Return the [x, y] coordinate for the center point of the cell that contains the specified text.  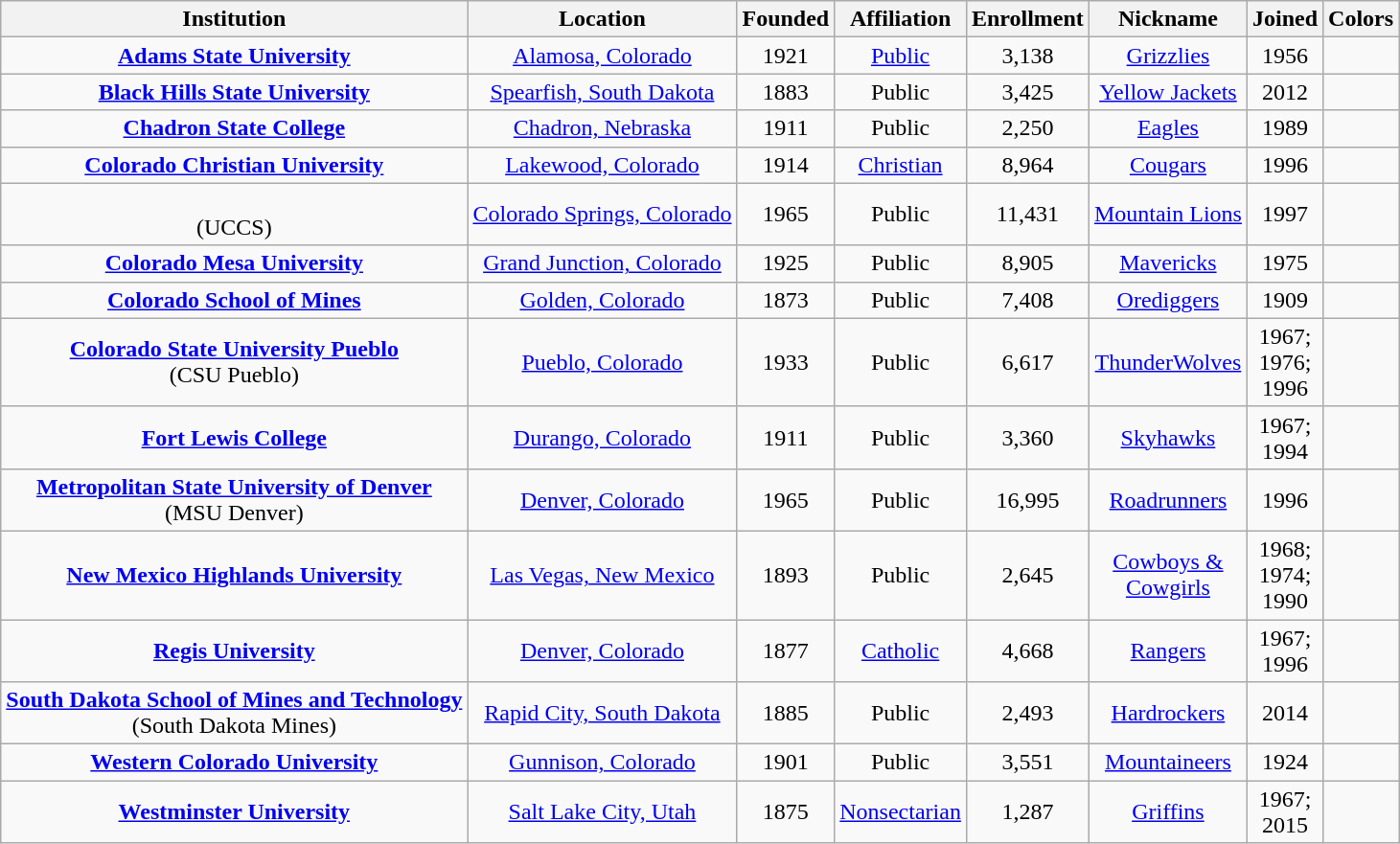
Hardrockers [1167, 713]
Black Hills State University [234, 92]
1893 [786, 575]
1875 [786, 812]
Orediggers [1167, 300]
Nickname [1167, 19]
Founded [786, 19]
Yellow Jackets [1167, 92]
Nonsectarian [901, 812]
Colorado Springs, Colorado [602, 215]
Colorado School of Mines [234, 300]
2,250 [1027, 128]
Durango, Colorado [602, 437]
1967;1996 [1284, 650]
1967;1976;1996 [1284, 362]
2,645 [1027, 575]
2,493 [1027, 713]
2014 [1284, 713]
Rapid City, South Dakota [602, 713]
1968;1974;1990 [1284, 575]
1883 [786, 92]
Mountaineers [1167, 763]
1901 [786, 763]
Joined [1284, 19]
1967;2015 [1284, 812]
Western Colorado University [234, 763]
Griffins [1167, 812]
1873 [786, 300]
(UCCS) [234, 215]
6,617 [1027, 362]
1956 [1284, 56]
Affiliation [901, 19]
Christian [901, 165]
1925 [786, 263]
1909 [1284, 300]
Pueblo, Colorado [602, 362]
Catholic [901, 650]
Cowboys &Cowgirls [1167, 575]
1933 [786, 362]
Grand Junction, Colorado [602, 263]
Regis University [234, 650]
1967;1994 [1284, 437]
3,425 [1027, 92]
1877 [786, 650]
Fort Lewis College [234, 437]
7,408 [1027, 300]
Westminster University [234, 812]
Las Vegas, New Mexico [602, 575]
1,287 [1027, 812]
1997 [1284, 215]
1975 [1284, 263]
4,668 [1027, 650]
8,964 [1027, 165]
16,995 [1027, 500]
Adams State University [234, 56]
Metropolitan State University of Denver(MSU Denver) [234, 500]
Salt Lake City, Utah [602, 812]
Location [602, 19]
Lakewood, Colorado [602, 165]
3,360 [1027, 437]
South Dakota School of Mines and Technology (South Dakota Mines) [234, 713]
3,138 [1027, 56]
Cougars [1167, 165]
Skyhawks [1167, 437]
8,905 [1027, 263]
Colorado Mesa University [234, 263]
Mountain Lions [1167, 215]
Roadrunners [1167, 500]
1921 [786, 56]
Grizzlies [1167, 56]
Alamosa, Colorado [602, 56]
Colors [1361, 19]
Rangers [1167, 650]
ThunderWolves [1167, 362]
1989 [1284, 128]
New Mexico Highlands University [234, 575]
11,431 [1027, 215]
Eagles [1167, 128]
1885 [786, 713]
1914 [786, 165]
Golden, Colorado [602, 300]
Colorado Christian University [234, 165]
Gunnison, Colorado [602, 763]
Chadron State College [234, 128]
3,551 [1027, 763]
Enrollment [1027, 19]
Chadron, Nebraska [602, 128]
2012 [1284, 92]
Spearfish, South Dakota [602, 92]
Mavericks [1167, 263]
Colorado State University Pueblo(CSU Pueblo) [234, 362]
Institution [234, 19]
1924 [1284, 763]
